Identify which cell holds the provided text, then report its (X, Y) central coordinate. 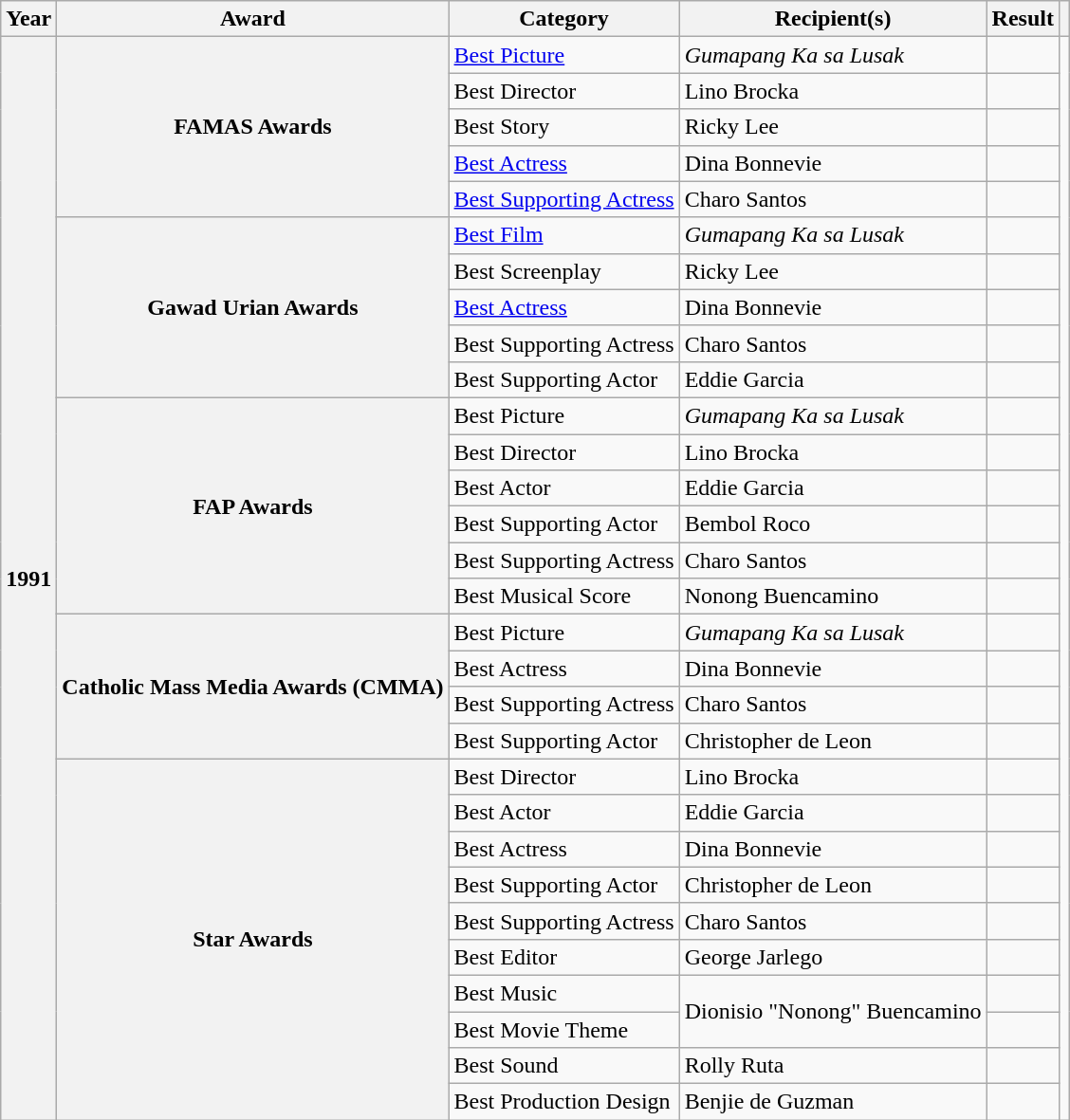
Best Musical Score (563, 597)
Category (563, 19)
Star Awards (252, 939)
Bembol Roco (833, 524)
Rolly Ruta (833, 1066)
Best Editor (563, 957)
Gawad Urian Awards (252, 307)
1991 (28, 578)
Result (1023, 19)
Best Production Design (563, 1102)
Best Music (563, 993)
FAP Awards (252, 505)
Best Screenplay (563, 271)
Best Story (563, 127)
Dionisio "Nonong" Buencamino (833, 1011)
George Jarlego (833, 957)
Award (252, 19)
Nonong Buencamino (833, 597)
Benjie de Guzman (833, 1102)
Best Sound (563, 1066)
Year (28, 19)
Recipient(s) (833, 19)
Best Movie Theme (563, 1029)
Best Film (563, 235)
FAMAS Awards (252, 127)
Catholic Mass Media Awards (CMMA) (252, 687)
